Capture the cell that displays the provided text and extract its [X, Y] central coordinate. 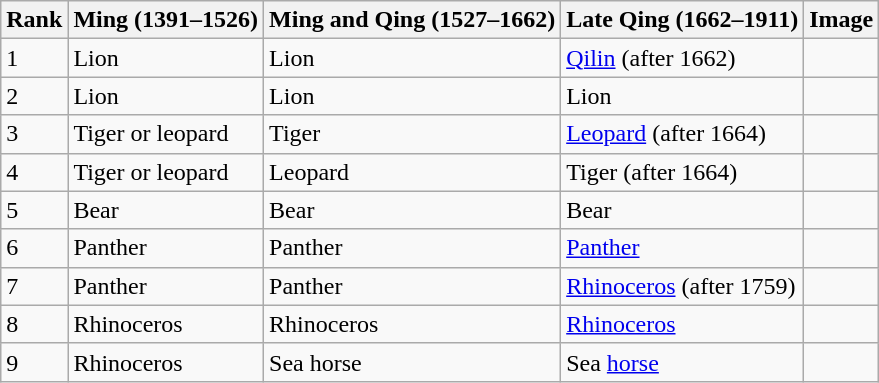
Qilin (after 1662) [682, 58]
Image [842, 20]
Ming and Qing (1527–1662) [412, 20]
Tiger (after 1664) [682, 172]
4 [34, 172]
Late Qing (1662–1911) [682, 20]
Leopard [412, 172]
2 [34, 96]
6 [34, 248]
9 [34, 362]
8 [34, 324]
Tiger [412, 134]
Rhinoceros (after 1759) [682, 286]
5 [34, 210]
Ming (1391–1526) [166, 20]
7 [34, 286]
1 [34, 58]
3 [34, 134]
Rank [34, 20]
Leopard (after 1664) [682, 134]
